Provide the (x, y) coordinate of the cell's center where the given text is located.  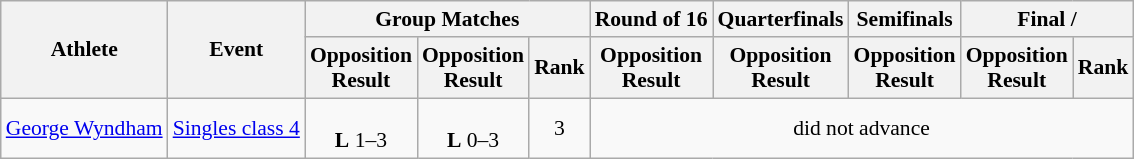
Event (236, 50)
Athlete (84, 50)
L 1–3 (361, 128)
L 0–3 (473, 128)
George Wyndham (84, 128)
Group Matches (448, 19)
Final / (1048, 19)
did not advance (862, 128)
Quarterfinals (781, 19)
Singles class 4 (236, 128)
Round of 16 (652, 19)
3 (560, 128)
Semifinals (905, 19)
